Output the (x, y) coordinate of the center of the cell containing the given text.  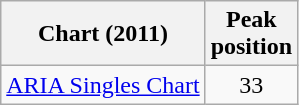
Peakposition (251, 34)
33 (251, 85)
ARIA Singles Chart (103, 85)
Chart (2011) (103, 34)
